Search for the cell housing the specified text and yield its [X, Y] center coordinate. 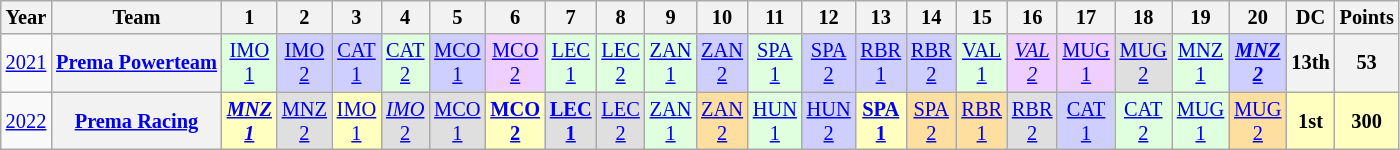
13 [881, 17]
3 [356, 17]
16 [1032, 17]
5 [457, 17]
Prema Powerteam [136, 63]
300 [1367, 121]
7 [571, 17]
2 [304, 17]
HUN1 [775, 121]
DC [1310, 17]
VAL2 [1032, 63]
15 [981, 17]
HUN2 [829, 121]
11 [775, 17]
8 [621, 17]
12 [829, 17]
20 [1258, 17]
Year [26, 17]
10 [722, 17]
6 [515, 17]
Prema Racing [136, 121]
17 [1086, 17]
Points [1367, 17]
13th [1310, 63]
2021 [26, 63]
19 [1200, 17]
14 [931, 17]
53 [1367, 63]
4 [405, 17]
9 [671, 17]
2022 [26, 121]
Team [136, 17]
1 [250, 17]
VAL1 [981, 63]
18 [1144, 17]
1st [1310, 121]
